Search for the cell housing the specified text and yield its [x, y] center coordinate. 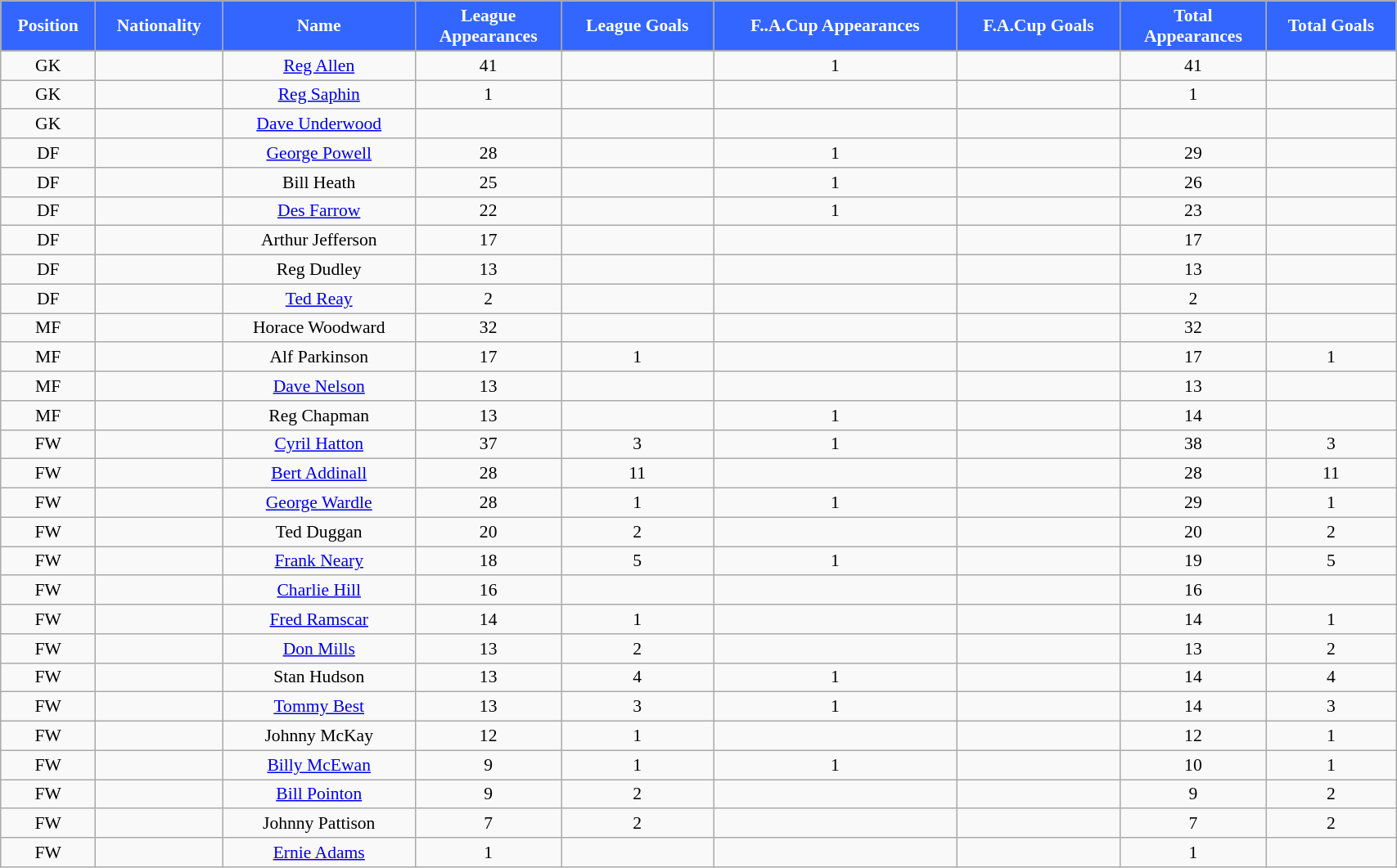
LeagueAppearances [488, 26]
George Wardle [319, 503]
38 [1193, 444]
Reg Chapman [319, 416]
23 [1193, 211]
League Goals [638, 26]
Arthur Jefferson [319, 241]
Cyril Hatton [319, 444]
Alf Parkinson [319, 358]
25 [488, 182]
Dave Nelson [319, 386]
Stan Hudson [319, 677]
Ted Reay [319, 299]
Frank Neary [319, 561]
F.A.Cup Goals [1039, 26]
Bill Heath [319, 182]
Name [319, 26]
Billy McEwan [319, 765]
Bert Addinall [319, 474]
Ted Duggan [319, 532]
Nationality [159, 26]
Bill Pointon [319, 794]
Dave Underwood [319, 124]
19 [1193, 561]
Don Mills [319, 649]
18 [488, 561]
Total Goals [1331, 26]
Charlie Hill [319, 591]
Ernie Adams [319, 852]
Fred Ramscar [319, 619]
Position [48, 26]
George Powell [319, 153]
F..A.Cup Appearances [835, 26]
Reg Saphin [319, 95]
Horace Woodward [319, 328]
26 [1193, 182]
Reg Allen [319, 65]
Reg Dudley [319, 270]
22 [488, 211]
37 [488, 444]
Johnny Pattison [319, 824]
Tommy Best [319, 707]
10 [1193, 765]
TotalAppearances [1193, 26]
Des Farrow [319, 211]
Johnny McKay [319, 736]
